Return the [X, Y] coordinate for the center point of the cell that contains the specified text.  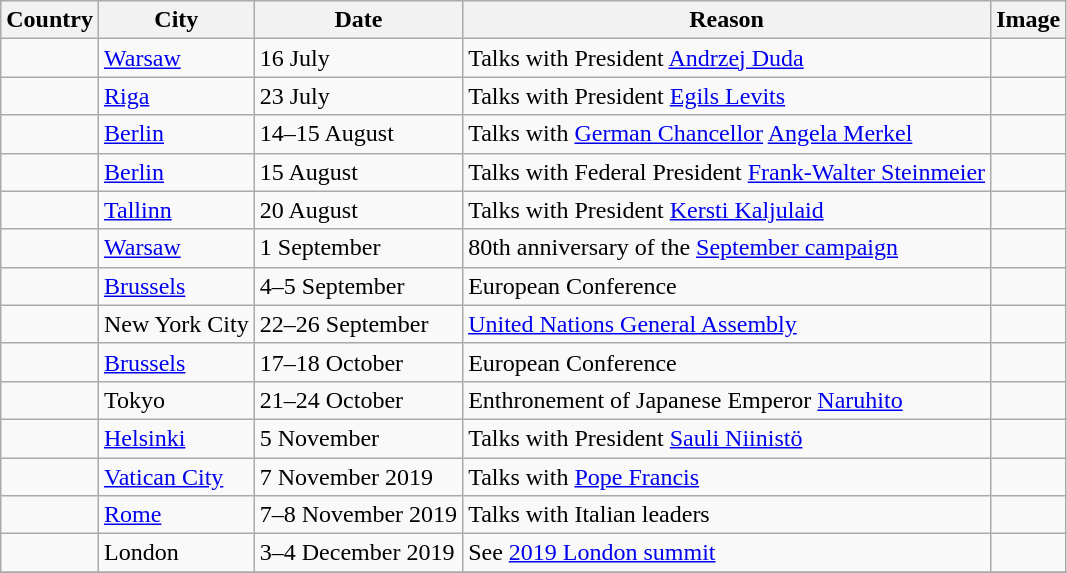
14–15 August [358, 134]
Talks with German Chancellor Angela Merkel [727, 134]
1 September [358, 248]
22–26 September [358, 324]
17–18 October [358, 362]
New York City [176, 324]
16 July [358, 58]
21–24 October [358, 400]
Reason [727, 20]
20 August [358, 210]
Country [50, 20]
Talks with President Andrzej Duda [727, 58]
80th anniversary of the September campaign [727, 248]
Talks with Federal President Frank-Walter Steinmeier [727, 172]
Talks with President Egils Levits [727, 96]
7–8 November 2019 [358, 515]
Date [358, 20]
23 July [358, 96]
Enthronement of Japanese Emperor Naruhito [727, 400]
Talks with President Sauli Niinistö [727, 438]
Talks with Pope Francis [727, 477]
Rome [176, 515]
Riga [176, 96]
4–5 September [358, 286]
Vatican City [176, 477]
Talks with Italian leaders [727, 515]
United Nations General Assembly [727, 324]
Tallinn [176, 210]
Tokyo [176, 400]
Image [1028, 20]
3–4 December 2019 [358, 553]
See 2019 London summit [727, 553]
Helsinki [176, 438]
London [176, 553]
7 November 2019 [358, 477]
Talks with President Kersti Kaljulaid [727, 210]
5 November [358, 438]
15 August [358, 172]
City [176, 20]
